For the text-containing cell, return its midpoint in (x, y) coordinate format. 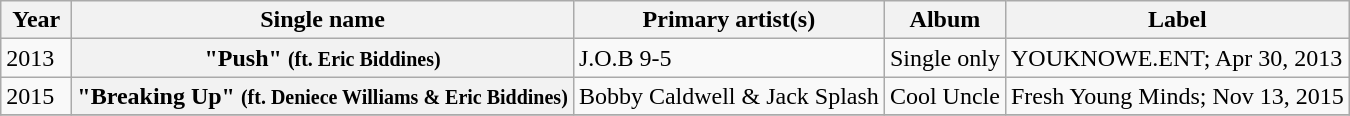
"Breaking Up" (ft. Deniece Williams & Eric Biddines) (323, 96)
YOUKNOWE.ENT; Apr 30, 2013 (1177, 58)
Album (944, 20)
Single only (944, 58)
"Push" (ft. Eric Biddines) (323, 58)
Year (36, 20)
Cool Uncle (944, 96)
Label (1177, 20)
2013 (36, 58)
J.O.B 9-5 (728, 58)
Bobby Caldwell & Jack Splash (728, 96)
2015 (36, 96)
Fresh Young Minds; Nov 13, 2015 (1177, 96)
Single name (323, 20)
Primary artist(s) (728, 20)
